Determine the [x, y] coordinate at the center of the cell enclosing the given text.  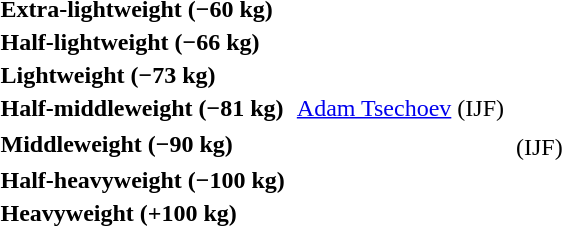
Adam Tsechoev (IJF) [400, 108]
